Identify which cell holds the provided text, then report its [x, y] central coordinate. 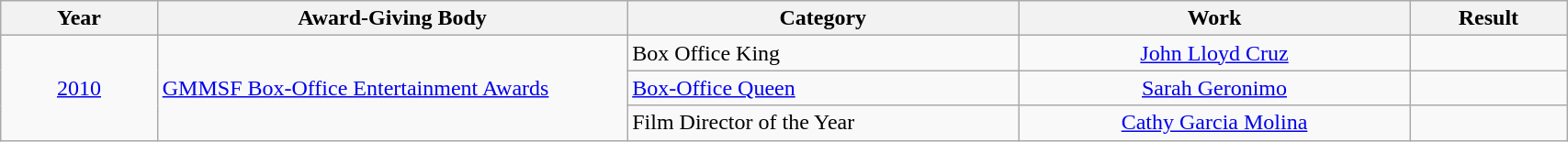
2010 [79, 88]
Award-Giving Body [391, 18]
Box-Office Queen [823, 88]
Film Director of the Year [823, 123]
Cathy Garcia Molina [1214, 123]
GMMSF Box-Office Entertainment Awards [391, 88]
John Lloyd Cruz [1214, 53]
Box Office King [823, 53]
Sarah Geronimo [1214, 88]
Category [823, 18]
Work [1214, 18]
Result [1488, 18]
Year [79, 18]
